Provide the (x, y) coordinate of the cell's center where the given text is located.  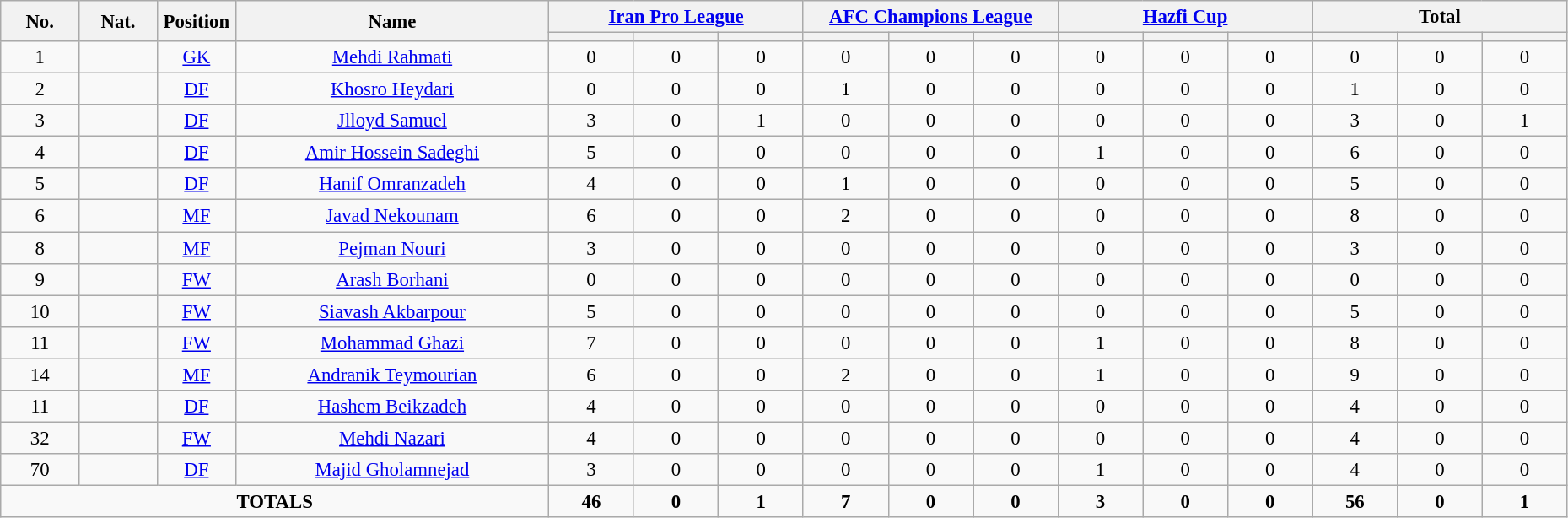
56 (1355, 501)
Position (196, 21)
TOTALS (275, 501)
Iran Pro League (676, 17)
AFC Champions League (930, 17)
Mohammad Ghazi (391, 343)
Amir Hossein Sadeghi (391, 153)
46 (592, 501)
No. (40, 21)
Andranik Teymourian (391, 375)
Hashem Beikzadeh (391, 407)
Arash Borhani (391, 279)
Name (391, 21)
Total (1440, 17)
Hazfi Cup (1185, 17)
70 (40, 470)
Siavash Akbarpour (391, 311)
Mehdi Rahmati (391, 57)
Pejman Nouri (391, 248)
Majid Gholamnejad (391, 470)
10 (40, 311)
Nat. (118, 21)
32 (40, 438)
Mehdi Nazari (391, 438)
14 (40, 375)
Hanif Omranzadeh (391, 185)
Khosro Heydari (391, 89)
Jlloyd Samuel (391, 121)
Javad Nekounam (391, 216)
GK (196, 57)
